Locate the cell with the specified text and output its [x, y] center coordinate. 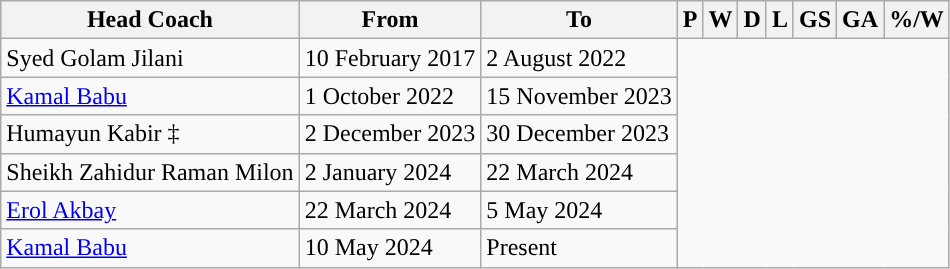
30 December 2023 [579, 134]
To [579, 20]
P [690, 20]
Head Coach [150, 20]
2 December 2023 [390, 134]
Humayun Kabir ‡ [150, 134]
GS [814, 20]
GA [860, 20]
D [752, 20]
2 August 2022 [579, 58]
5 May 2024 [579, 210]
Present [579, 248]
L [780, 20]
2 January 2024 [390, 172]
W [720, 20]
%/W [917, 20]
1 October 2022 [390, 96]
10 May 2024 [390, 248]
15 November 2023 [579, 96]
Sheikh Zahidur Raman Milon [150, 172]
From [390, 20]
10 February 2017 [390, 58]
Syed Golam Jilani [150, 58]
Erol Akbay [150, 210]
